Scan for the cell matching the given text and deliver its (X, Y) coordinate at center. 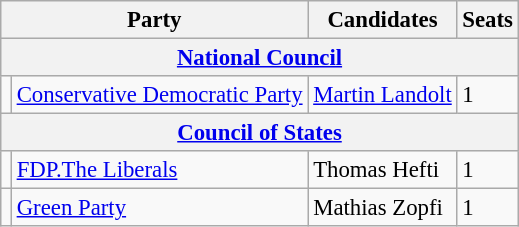
Green Party (160, 208)
Thomas Hefti (382, 170)
Seats (488, 20)
Council of States (260, 133)
Martin Landolt (382, 95)
Candidates (382, 20)
Party (154, 20)
Mathias Zopfi (382, 208)
Conservative Democratic Party (160, 95)
National Council (260, 58)
FDP.The Liberals (160, 170)
